Pinpoint the cell where the given text exists, returning its (X, Y) midpoint coordinate. 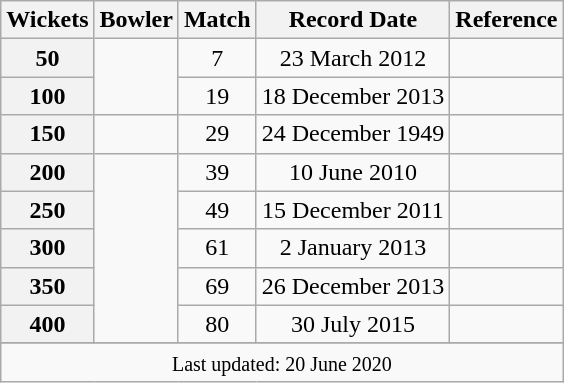
Reference (506, 20)
49 (217, 210)
10 June 2010 (353, 172)
300 (48, 248)
23 March 2012 (353, 58)
2 January 2013 (353, 248)
Wickets (48, 20)
69 (217, 286)
26 December 2013 (353, 286)
200 (48, 172)
100 (48, 96)
80 (217, 324)
61 (217, 248)
Match (217, 20)
24 December 1949 (353, 134)
400 (48, 324)
18 December 2013 (353, 96)
50 (48, 58)
150 (48, 134)
7 (217, 58)
19 (217, 96)
Record Date (353, 20)
350 (48, 286)
30 July 2015 (353, 324)
Bowler (136, 20)
39 (217, 172)
250 (48, 210)
29 (217, 134)
15 December 2011 (353, 210)
Last updated: 20 June 2020 (282, 362)
